Extract the (X, Y) coordinate from the center of the cell holding the provided text.  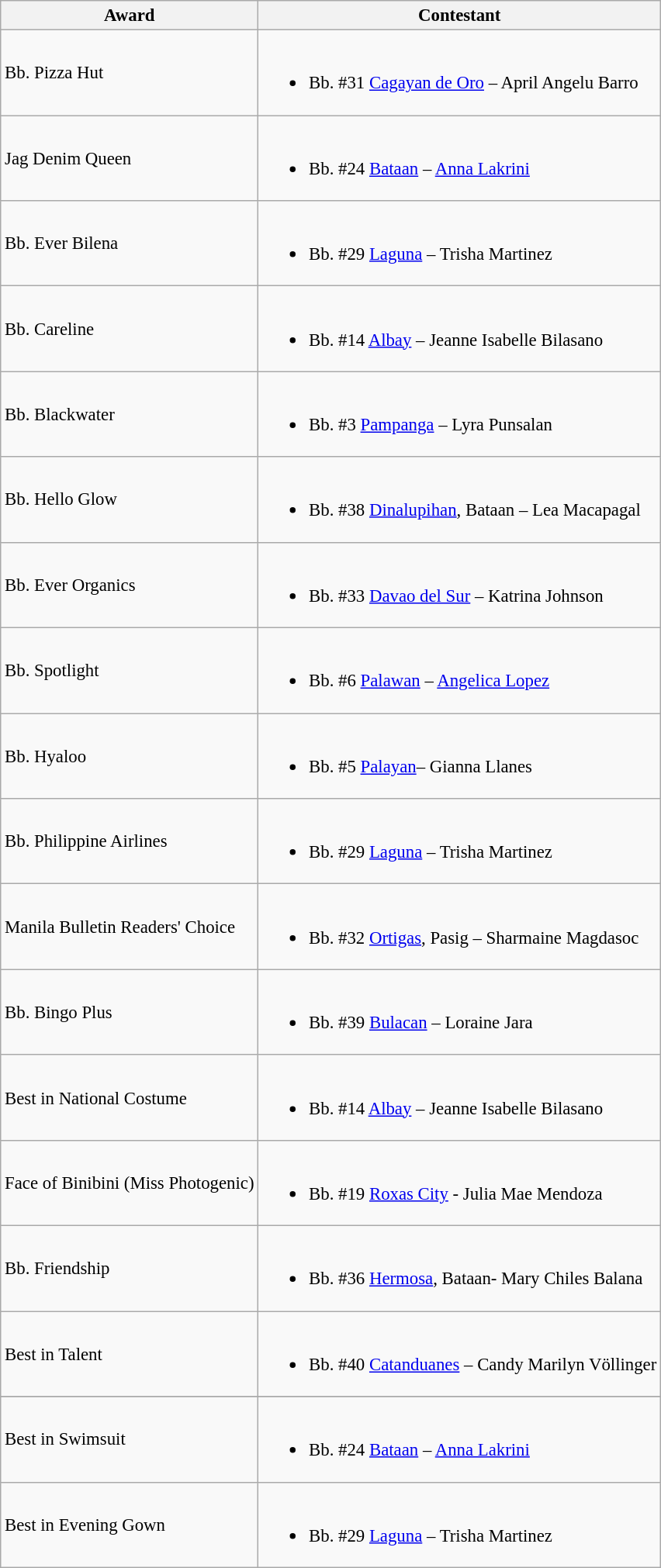
Bb. #39 Bulacan – Loraine Jara (459, 1012)
Bb. Hyaloo (130, 756)
Bb. Pizza Hut (130, 73)
Bb. #6 Palawan – Angelica Lopez (459, 671)
Bb. Friendship (130, 1269)
Bb. #31 Cagayan de Oro – April Angelu Barro (459, 73)
Bb. Philippine Airlines (130, 841)
Bb. #19 Roxas City - Julia Mae Mendoza (459, 1183)
Contestant (459, 16)
Bb. Ever Bilena (130, 243)
Bb. Careline (130, 329)
Jag Denim Queen (130, 158)
Bb. #3 Pampanga – Lyra Punsalan (459, 414)
Best in Swimsuit (130, 1439)
Bb. #38 Dinalupihan, Bataan – Lea Macapagal (459, 499)
Bb. #36 Hermosa, Bataan- Mary Chiles Balana (459, 1269)
Bb. #5 Palayan– Gianna Llanes (459, 756)
Best in National Costume (130, 1097)
Bb. Ever Organics (130, 585)
Bb. Bingo Plus (130, 1012)
Bb. #32 Ortigas, Pasig – Sharmaine Magdasoc (459, 927)
Face of Binibini (Miss Photogenic) (130, 1183)
Best in Evening Gown (130, 1525)
Bb. Hello Glow (130, 499)
Bb. #33 Davao del Sur – Katrina Johnson (459, 585)
Best in Talent (130, 1354)
Bb. Blackwater (130, 414)
Award (130, 16)
Manila Bulletin Readers' Choice (130, 927)
Bb. #40 Catanduanes – Candy Marilyn Völlinger (459, 1354)
Bb. Spotlight (130, 671)
